Pinpoint the cell where the given text exists, returning its [x, y] midpoint coordinate. 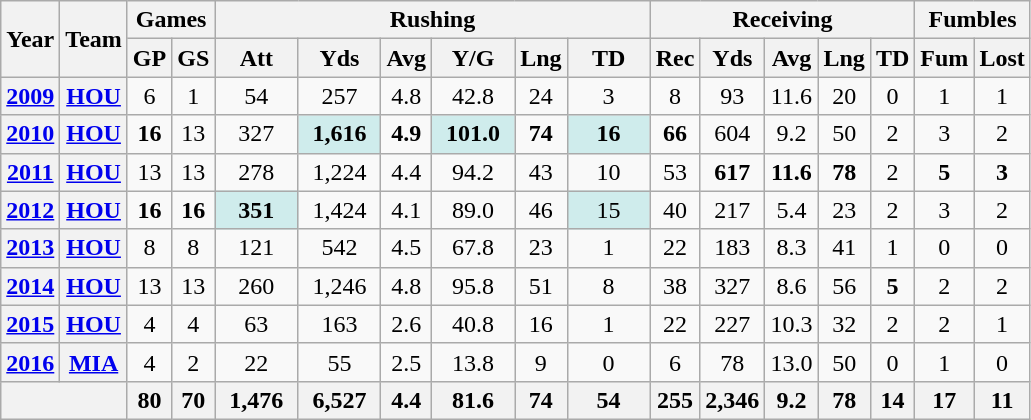
17 [944, 400]
Rec [675, 58]
GP [149, 58]
1,424 [340, 210]
95.8 [474, 286]
1,616 [340, 134]
38 [675, 286]
542 [340, 248]
351 [256, 210]
121 [256, 248]
32 [844, 324]
46 [541, 210]
101.0 [474, 134]
604 [732, 134]
80 [149, 400]
Year [30, 39]
2010 [30, 134]
4.9 [406, 134]
55 [340, 362]
53 [675, 172]
2,346 [732, 400]
2.6 [406, 324]
6,527 [340, 400]
Lost [1002, 58]
8.3 [792, 248]
183 [732, 248]
Receiving [782, 20]
Fum [944, 58]
66 [675, 134]
Fumbles [972, 20]
257 [340, 96]
9 [541, 362]
2.5 [406, 362]
10.3 [792, 324]
94.2 [474, 172]
11 [1002, 400]
8.6 [792, 286]
MIA [94, 362]
617 [732, 172]
1,224 [340, 172]
Team [94, 39]
Games [170, 20]
10 [608, 172]
89.0 [474, 210]
41 [844, 248]
56 [844, 286]
2011 [30, 172]
2013 [30, 248]
260 [256, 286]
Rushing [432, 20]
217 [732, 210]
2016 [30, 362]
15 [608, 210]
14 [892, 400]
1,246 [340, 286]
163 [340, 324]
5.4 [792, 210]
93 [732, 96]
42.8 [474, 96]
51 [541, 286]
20 [844, 96]
81.6 [474, 400]
Att [256, 58]
1,476 [256, 400]
67.8 [474, 248]
4.5 [406, 248]
40 [675, 210]
2014 [30, 286]
278 [256, 172]
GS [194, 58]
40.8 [474, 324]
2015 [30, 324]
Y/G [474, 58]
70 [194, 400]
2009 [30, 96]
255 [675, 400]
13.8 [474, 362]
4.1 [406, 210]
63 [256, 324]
43 [541, 172]
24 [541, 96]
13.0 [792, 362]
2012 [30, 210]
227 [732, 324]
